Scan for the cell matching the given text and deliver its (X, Y) coordinate at center. 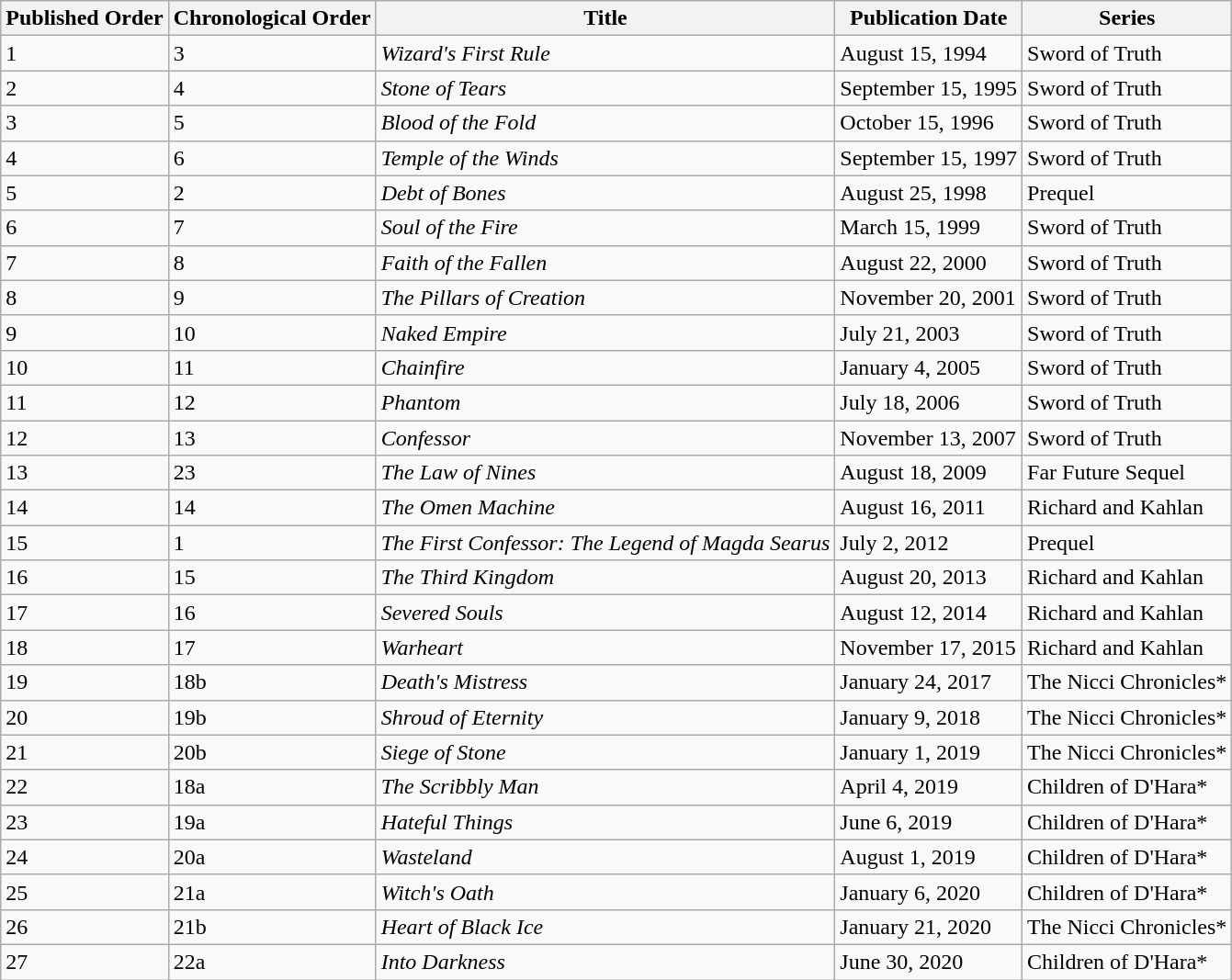
August 18, 2009 (929, 473)
Shroud of Eternity (605, 717)
January 9, 2018 (929, 717)
Confessor (605, 438)
22a (272, 962)
Heart of Black Ice (605, 927)
Severed Souls (605, 613)
24 (85, 857)
January 6, 2020 (929, 892)
Faith of the Fallen (605, 263)
August 15, 1994 (929, 53)
Far Future Sequel (1127, 473)
20a (272, 857)
September 15, 1997 (929, 158)
20b (272, 752)
Into Darkness (605, 962)
The First Confessor: The Legend of Magda Searus (605, 543)
22 (85, 787)
21a (272, 892)
September 15, 1995 (929, 88)
Wasteland (605, 857)
26 (85, 927)
Warheart (605, 648)
The Omen Machine (605, 508)
Publication Date (929, 18)
October 15, 1996 (929, 123)
19 (85, 682)
August 16, 2011 (929, 508)
January 1, 2019 (929, 752)
19a (272, 822)
Wizard's First Rule (605, 53)
November 13, 2007 (929, 438)
November 20, 2001 (929, 298)
June 30, 2020 (929, 962)
August 25, 1998 (929, 193)
July 21, 2003 (929, 332)
27 (85, 962)
August 20, 2013 (929, 578)
18 (85, 648)
Blood of the Fold (605, 123)
August 12, 2014 (929, 613)
Naked Empire (605, 332)
January 4, 2005 (929, 367)
Death's Mistress (605, 682)
Temple of the Winds (605, 158)
January 24, 2017 (929, 682)
21b (272, 927)
April 4, 2019 (929, 787)
November 17, 2015 (929, 648)
June 6, 2019 (929, 822)
August 22, 2000 (929, 263)
21 (85, 752)
Stone of Tears (605, 88)
Chronological Order (272, 18)
January 21, 2020 (929, 927)
Witch's Oath (605, 892)
Hateful Things (605, 822)
The Law of Nines (605, 473)
Published Order (85, 18)
The Third Kingdom (605, 578)
The Scribbly Man (605, 787)
July 2, 2012 (929, 543)
August 1, 2019 (929, 857)
Phantom (605, 402)
Soul of the Fire (605, 228)
18b (272, 682)
The Pillars of Creation (605, 298)
Debt of Bones (605, 193)
Chainfire (605, 367)
Title (605, 18)
March 15, 1999 (929, 228)
20 (85, 717)
25 (85, 892)
July 18, 2006 (929, 402)
Series (1127, 18)
19b (272, 717)
Siege of Stone (605, 752)
18a (272, 787)
